Extract the [x, y] coordinate from the center of the cell holding the provided text.  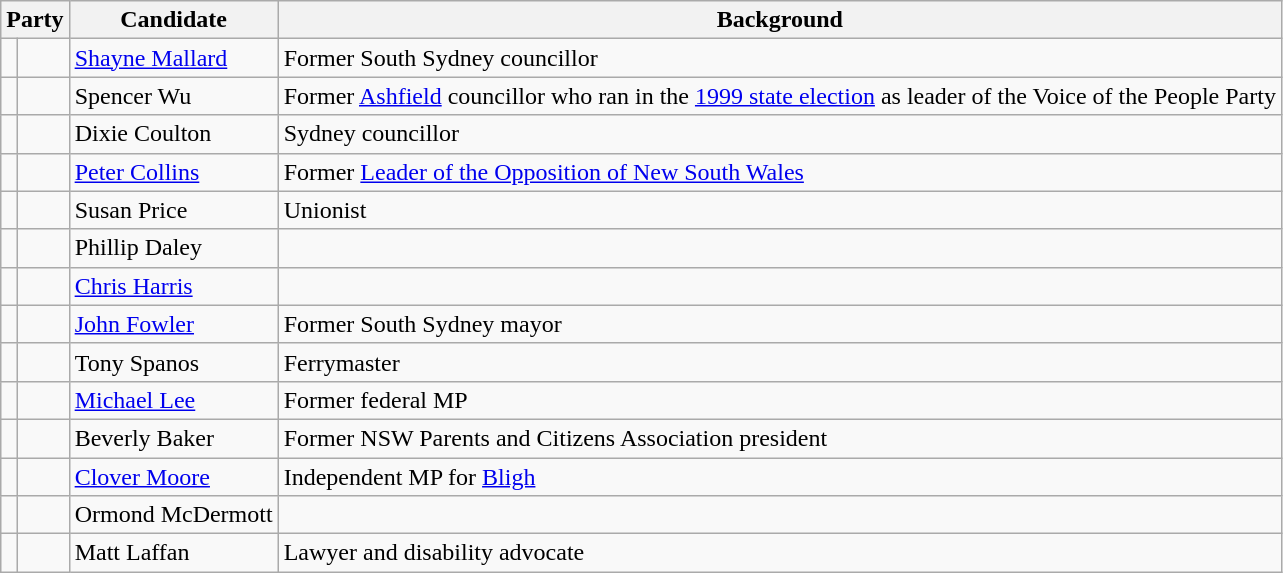
Lawyer and disability advocate [780, 553]
Phillip Daley [174, 248]
Sydney councillor [780, 134]
Former Leader of the Opposition of New South Wales [780, 172]
Michael Lee [174, 400]
Beverly Baker [174, 438]
Shayne Mallard [174, 58]
Background [780, 20]
John Fowler [174, 324]
Independent MP for Bligh [780, 477]
Former South Sydney mayor [780, 324]
Former NSW Parents and Citizens Association president [780, 438]
Susan Price [174, 210]
Clover Moore [174, 477]
Candidate [174, 20]
Peter Collins [174, 172]
Tony Spanos [174, 362]
Unionist [780, 210]
Matt Laffan [174, 553]
Party [35, 20]
Chris Harris [174, 286]
Ormond McDermott [174, 515]
Dixie Coulton [174, 134]
Ferrymaster [780, 362]
Former Ashfield councillor who ran in the 1999 state election as leader of the Voice of the People Party [780, 96]
Former federal MP [780, 400]
Former South Sydney councillor [780, 58]
Spencer Wu [174, 96]
